From the cell containing the given text, extract its center point as (x, y) coordinate. 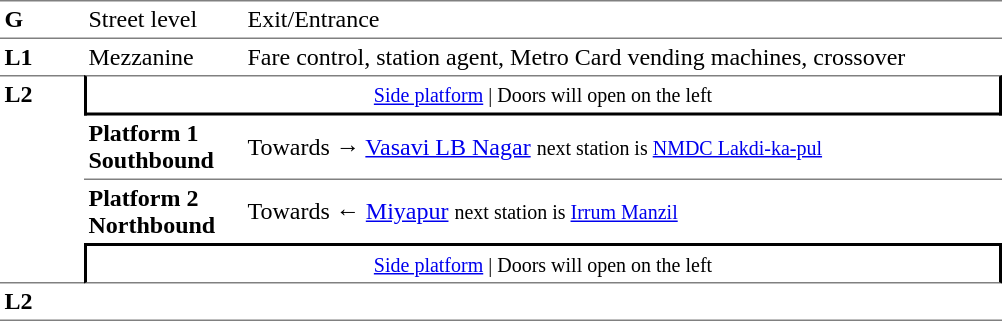
Platform 2Northbound (164, 212)
Towards ← Miyapur next station is Irrum Manzil (622, 212)
Fare control, station agent, Metro Card vending machines, crossover (622, 57)
Street level (164, 20)
L1 (42, 57)
Exit/Entrance (622, 20)
Towards → Vasavi LB Nagar next station is NMDC Lakdi-ka-pul (622, 148)
Platform 1Southbound (164, 148)
G (42, 20)
Mezzanine (164, 57)
L2 (42, 179)
